Scan for the cell matching the given text and deliver its [x, y] coordinate at center. 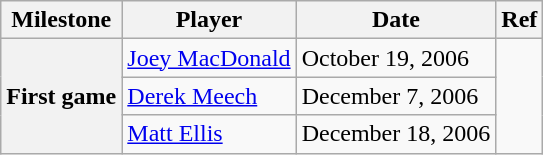
First game [62, 96]
Milestone [62, 20]
October 19, 2006 [396, 58]
December 7, 2006 [396, 96]
Derek Meech [209, 96]
December 18, 2006 [396, 134]
Date [396, 20]
Joey MacDonald [209, 58]
Player [209, 20]
Ref [520, 20]
Matt Ellis [209, 134]
